Capture the cell that displays the provided text and extract its [X, Y] central coordinate. 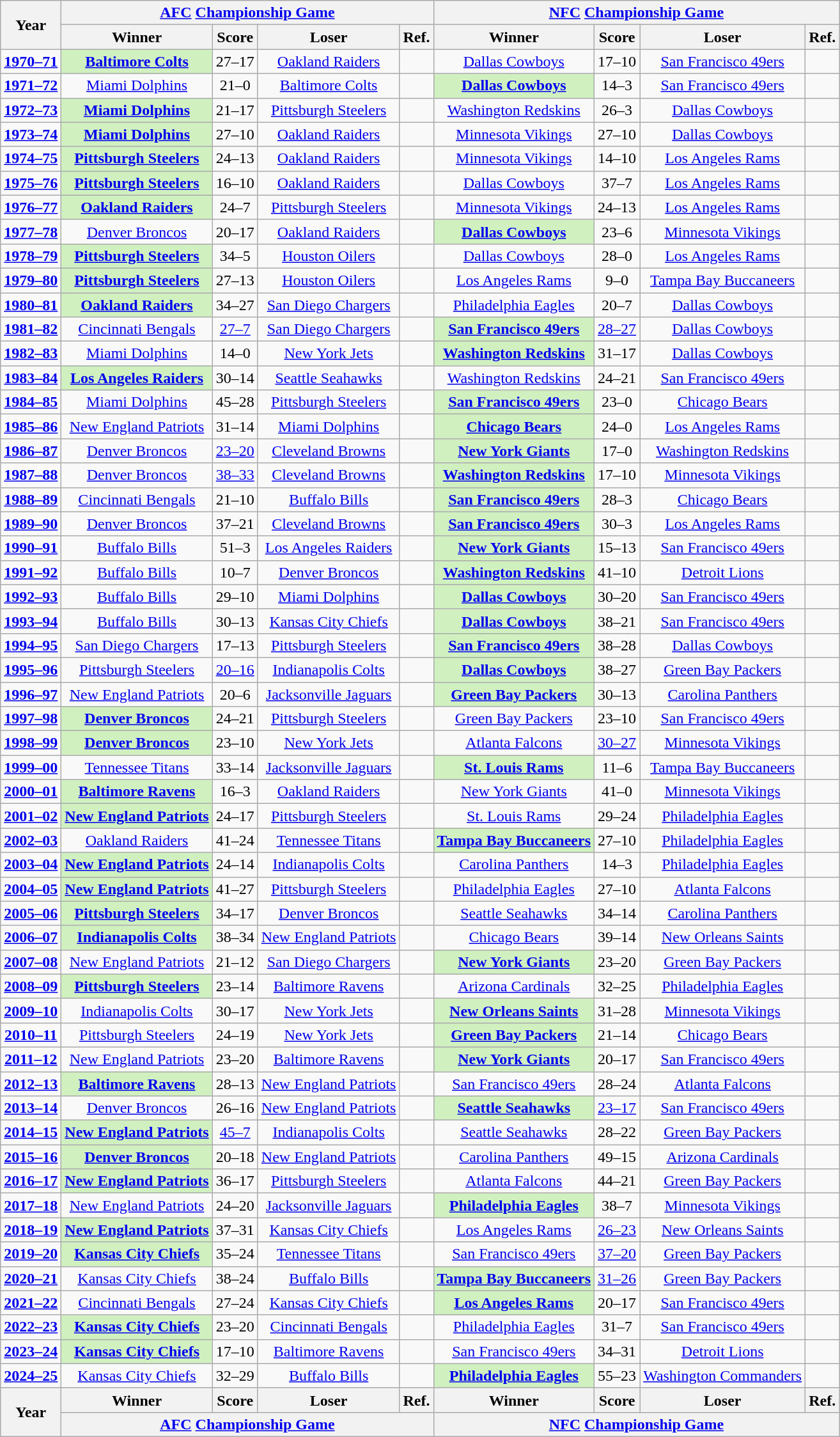
1988–89 [31, 499]
44–21 [618, 1181]
2021–22 [31, 1303]
41–27 [235, 889]
28–0 [618, 256]
14–0 [235, 354]
26–23 [618, 1230]
1987–88 [31, 475]
55–23 [618, 1376]
34–17 [235, 913]
38–21 [618, 621]
38–27 [618, 670]
38–28 [618, 645]
2000–01 [31, 792]
2018–19 [31, 1230]
2008–09 [31, 986]
1974–75 [31, 159]
45–28 [235, 402]
51–3 [235, 548]
15–13 [618, 548]
23–6 [618, 232]
30–27 [618, 743]
49–15 [618, 1157]
29–10 [235, 597]
2009–10 [31, 1010]
9–0 [618, 280]
21–14 [618, 1035]
2011–12 [31, 1059]
2010–11 [31, 1035]
2001–02 [31, 816]
1972–73 [31, 110]
34–31 [618, 1351]
26–16 [235, 1108]
1997–98 [31, 719]
1980–81 [31, 305]
2019–20 [31, 1254]
1990–91 [31, 548]
1977–78 [31, 232]
1998–99 [31, 743]
30–14 [235, 378]
1986–87 [31, 451]
28–27 [618, 329]
38–33 [235, 475]
27–13 [235, 280]
24–0 [618, 427]
36–17 [235, 1181]
2002–03 [31, 840]
23–0 [618, 402]
1993–94 [31, 621]
28–3 [618, 499]
21–10 [235, 499]
1979–80 [31, 280]
31–14 [235, 427]
31–7 [618, 1327]
30–3 [618, 524]
20–6 [235, 694]
1970–71 [31, 61]
1984–85 [31, 402]
31–17 [618, 354]
29–24 [618, 816]
27–17 [235, 61]
41–10 [618, 572]
2012–13 [31, 1084]
37–20 [618, 1254]
2006–07 [31, 938]
1995–96 [31, 670]
32–25 [618, 986]
20–16 [235, 670]
1982–83 [31, 354]
23–14 [235, 986]
32–29 [235, 1376]
20–18 [235, 1157]
21–17 [235, 110]
35–24 [235, 1254]
20–7 [618, 305]
2022–23 [31, 1327]
34–27 [235, 305]
1971–72 [31, 86]
37–21 [235, 524]
39–14 [618, 938]
24–17 [235, 816]
1996–97 [31, 694]
24–19 [235, 1035]
1983–84 [31, 378]
2020–21 [31, 1278]
1992–93 [31, 597]
31–26 [618, 1278]
38–7 [618, 1205]
26–3 [618, 110]
38–34 [235, 938]
2015–16 [31, 1157]
23–17 [618, 1108]
28–22 [618, 1133]
2004–05 [31, 889]
37–31 [235, 1230]
34–14 [618, 913]
2014–15 [31, 1133]
2005–06 [31, 913]
2013–14 [31, 1108]
27–24 [235, 1303]
41–0 [618, 792]
27–7 [235, 329]
2017–18 [31, 1205]
11–6 [618, 767]
28–24 [618, 1084]
30–20 [618, 597]
14–10 [618, 159]
24–7 [235, 207]
2007–08 [31, 962]
2023–24 [31, 1351]
1989–90 [31, 524]
33–14 [235, 767]
24–20 [235, 1205]
1985–86 [31, 427]
21–12 [235, 962]
1978–79 [31, 256]
1994–95 [31, 645]
1991–92 [31, 572]
34–5 [235, 256]
2024–25 [31, 1376]
1975–76 [31, 183]
28–13 [235, 1084]
10–7 [235, 572]
16–3 [235, 792]
45–7 [235, 1133]
41–24 [235, 840]
17–0 [618, 451]
38–24 [235, 1278]
37–7 [618, 183]
31–28 [618, 1010]
1976–77 [31, 207]
21–0 [235, 86]
30–17 [235, 1010]
17–13 [235, 645]
1999–00 [31, 767]
2016–17 [31, 1181]
Washington Commanders [722, 1376]
24–14 [235, 865]
1973–74 [31, 134]
2003–04 [31, 865]
16–10 [235, 183]
1981–82 [31, 329]
